From the cell containing the given text, extract its center point as (X, Y) coordinate. 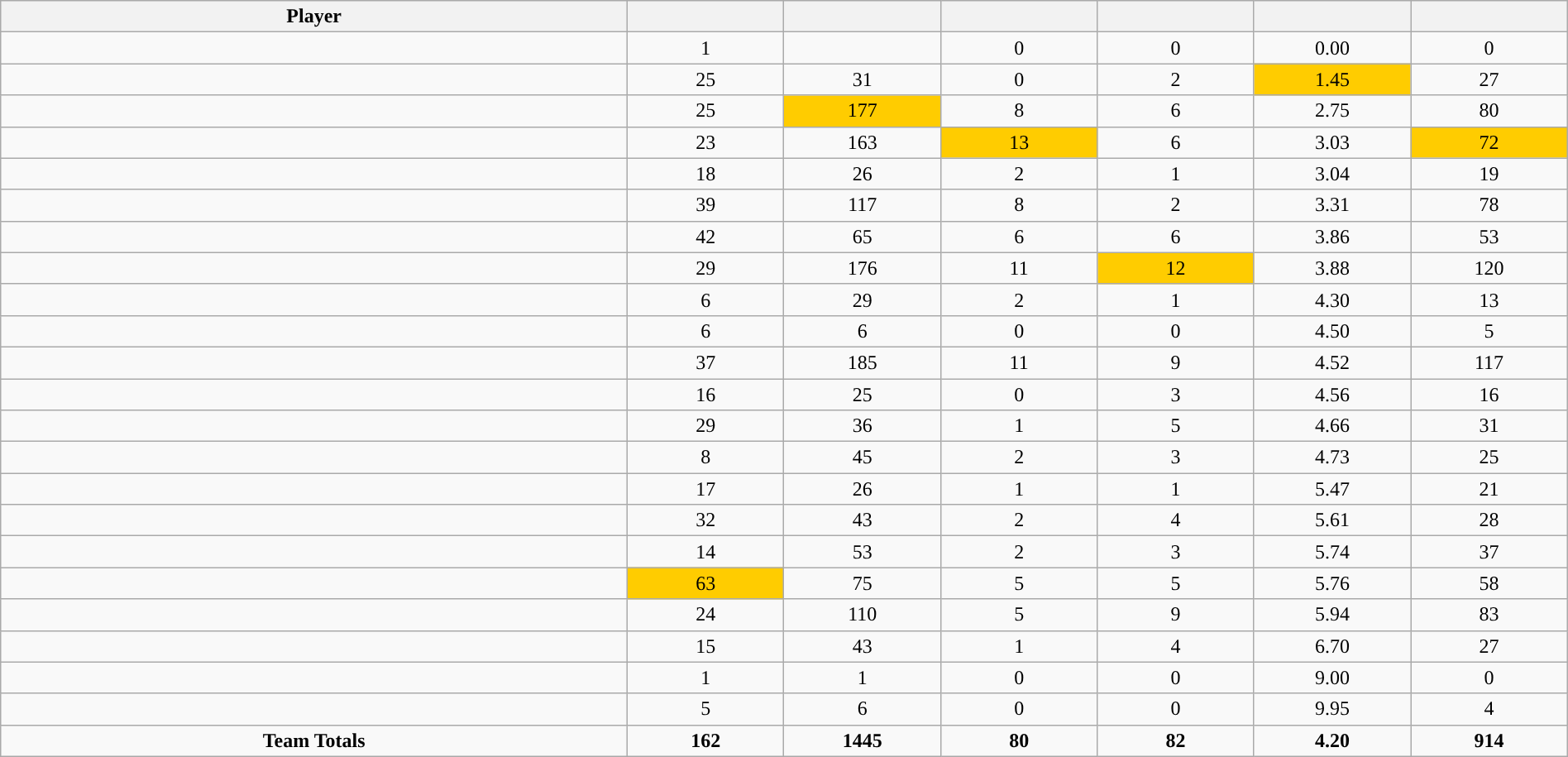
1.45 (1331, 79)
24 (706, 615)
3.31 (1331, 205)
176 (862, 268)
4.56 (1331, 395)
9.95 (1331, 709)
120 (1489, 268)
6.70 (1331, 646)
3.04 (1331, 174)
0.00 (1331, 48)
4.73 (1331, 458)
5.74 (1331, 552)
4.52 (1331, 362)
39 (706, 205)
21 (1489, 489)
Player (314, 17)
42 (706, 237)
82 (1176, 740)
914 (1489, 740)
32 (706, 520)
3.86 (1331, 237)
78 (1489, 205)
45 (862, 458)
2.75 (1331, 111)
19 (1489, 174)
23 (706, 142)
75 (862, 583)
12 (1176, 268)
9.00 (1331, 678)
Team Totals (314, 740)
5.94 (1331, 615)
110 (862, 615)
163 (862, 142)
4.30 (1331, 299)
58 (1489, 583)
177 (862, 111)
4.66 (1331, 426)
36 (862, 426)
83 (1489, 615)
4.50 (1331, 331)
65 (862, 237)
14 (706, 552)
17 (706, 489)
72 (1489, 142)
63 (706, 583)
1445 (862, 740)
18 (706, 174)
5.61 (1331, 520)
162 (706, 740)
3.88 (1331, 268)
28 (1489, 520)
3.03 (1331, 142)
5.76 (1331, 583)
5.47 (1331, 489)
4.20 (1331, 740)
15 (706, 646)
185 (862, 362)
